Capture the cell that displays the provided text and extract its (x, y) central coordinate. 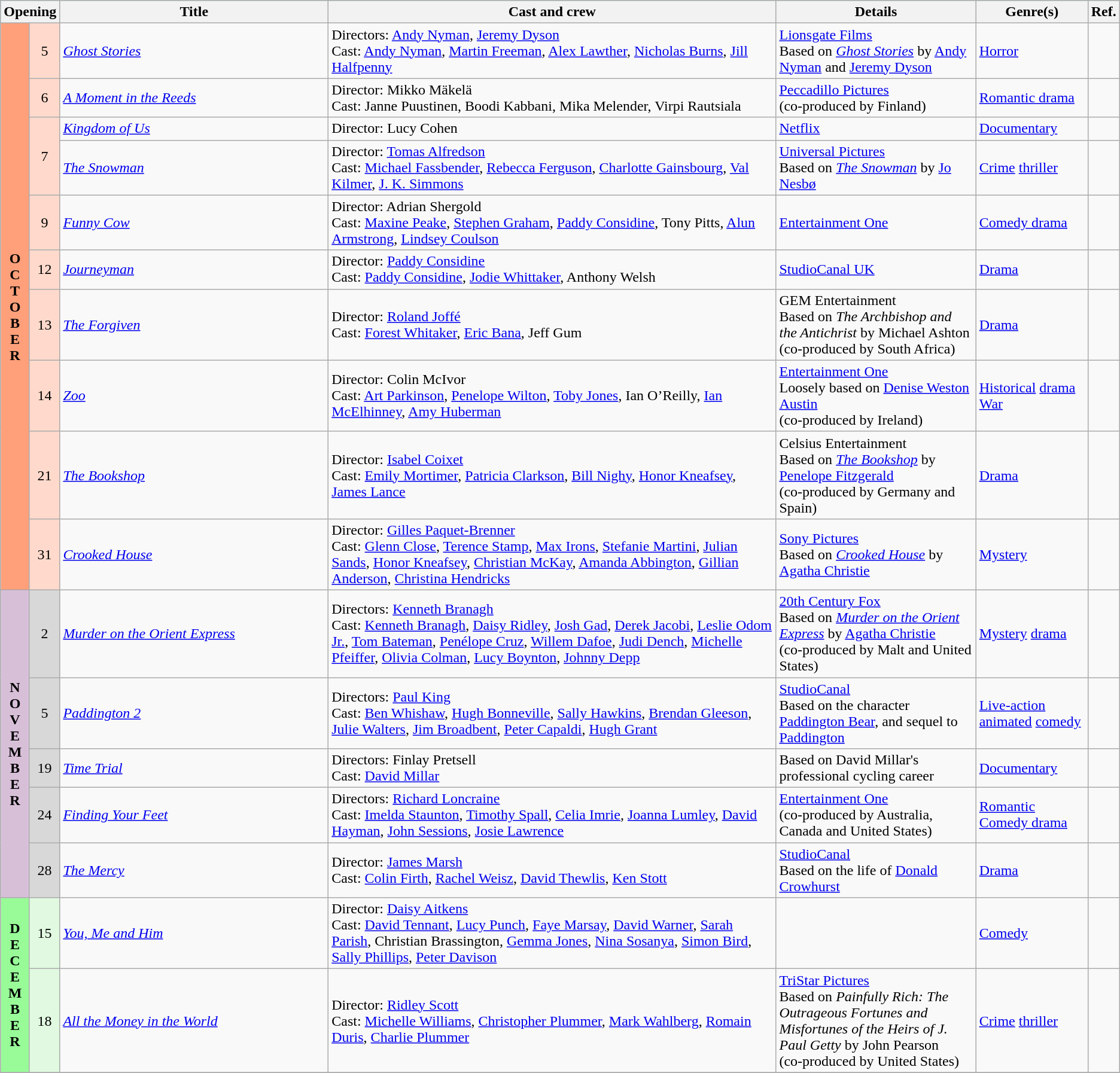
Title (194, 12)
DECEMBER (16, 985)
12 (44, 269)
Director: Tomas Alfredson Cast: Michael Fassbender, Rebecca Ferguson, Charlotte Gainsbourg, Val Kilmer, J. K. Simmons (552, 167)
Director: Adrian Shergold Cast: Maxine Peake, Stephen Graham, Paddy Considine, Tony Pitts, Alun Armstrong, Lindsey Coulson (552, 222)
Details (876, 12)
NOVEMBER (16, 743)
Horror (1031, 51)
20th Century Fox Based on Murder on the Orient Express by Agatha Christie (co-produced by Malt and United States) (876, 633)
19 (44, 768)
Directors: Paul King Cast: Ben Whishaw, Hugh Bonneville, Sally Hawkins, Brendan Gleeson, Julie Walters, Jim Broadbent, Peter Capaldi, Hugh Grant (552, 713)
6 (44, 98)
Director: Lucy Cohen (552, 129)
Directors: Richard Loncraine Cast: Imelda Staunton, Timothy Spall, Celia Imrie, Joanna Lumley, David Hayman, John Sessions, Josie Lawrence (552, 815)
Peccadillo Pictures (co-produced by Finland) (876, 98)
15 (44, 933)
Based on David Millar's professional cycling career (876, 768)
Mystery (1031, 554)
Mystery drama (1031, 633)
Sony Pictures Based on Crooked House by Agatha Christie (876, 554)
9 (44, 222)
Comedy drama (1031, 222)
Entertainment One (876, 222)
Time Trial (194, 768)
Directors: Finlay Pretsell Cast: David Millar (552, 768)
Director: Colin McIvor Cast: Art Parkinson, Penelope Wilton, Toby Jones, Ian O’Reilly, Ian McElhinney, Amy Huberman (552, 396)
Historical drama War (1031, 396)
13 (44, 324)
Murder on the Orient Express (194, 633)
21 (44, 475)
Lionsgate Films Based on Ghost Stories by Andy Nyman and Jeremy Dyson (876, 51)
2 (44, 633)
Director: Isabel Coixet Cast: Emily Mortimer, Patricia Clarkson, Bill Nighy, Honor Kneafsey, James Lance (552, 475)
Funny Cow (194, 222)
Genre(s) (1031, 12)
24 (44, 815)
The Snowman (194, 167)
31 (44, 554)
Zoo (194, 396)
All the Money in the World (194, 1020)
Celsius Entertainment Based on The Bookshop by Penelope Fitzgerald (co-produced by Germany and Spain) (876, 475)
18 (44, 1020)
Journeyman (194, 269)
Crooked House (194, 554)
Director: James Marsh Cast: Colin Firth, Rachel Weisz, David Thewlis, Ken Stott (552, 870)
Live-action animated comedy (1031, 713)
Entertainment One Loosely based on Denise Weston Austin (co-produced by Ireland) (876, 396)
Romantic Comedy drama (1031, 815)
Romantic drama (1031, 98)
The Forgiven (194, 324)
OCTOBER (16, 307)
Director: Ridley Scott Cast: Michelle Williams, Christopher Plummer, Mark Wahlberg, Romain Duris, Charlie Plummer (552, 1020)
Universal Pictures Based on The Snowman by Jo Nesbø (876, 167)
Opening (30, 12)
Netflix (876, 129)
Comedy (1031, 933)
StudioCanal UK (876, 269)
Finding Your Feet (194, 815)
Entertainment One (co-produced by Australia, Canada and United States) (876, 815)
Cast and crew (552, 12)
Directors: Andy Nyman, Jeremy Dyson Cast: Andy Nyman, Martin Freeman, Alex Lawther, Nicholas Burns, Jill Halfpenny (552, 51)
StudioCanal Based on the character Paddington Bear, and sequel to Paddington (876, 713)
Director: Mikko Mäkelä Cast: Janne Puustinen, Boodi Kabbani, Mika Melender, Virpi Rautsiala (552, 98)
The Bookshop (194, 475)
Director: Paddy Considine Cast: Paddy Considine, Jodie Whittaker, Anthony Welsh (552, 269)
The Mercy (194, 870)
A Moment in the Reeds (194, 98)
Paddington 2 (194, 713)
StudioCanal Based on the life of Donald Crowhurst (876, 870)
14 (44, 396)
7 (44, 156)
Ghost Stories (194, 51)
GEM Entertainment Based on The Archbishop and the Antichrist by Michael Ashton (co-produced by South Africa) (876, 324)
Director: Roland Joffé Cast: Forest Whitaker, Eric Bana, Jeff Gum (552, 324)
Kingdom of Us (194, 129)
You, Me and Him (194, 933)
28 (44, 870)
Ref. (1103, 12)
